For the text-containing cell, return its midpoint in (X, Y) coordinate format. 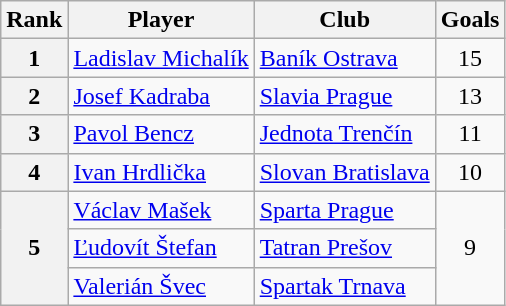
Goals (470, 20)
Jednota Trenčín (344, 134)
Player (161, 20)
13 (470, 96)
Josef Kadraba (161, 96)
9 (470, 248)
Václav Mašek (161, 210)
2 (34, 96)
Spartak Trnava (344, 286)
Sparta Prague (344, 210)
Ivan Hrdlička (161, 172)
5 (34, 248)
Tatran Prešov (344, 248)
Baník Ostrava (344, 58)
Slavia Prague (344, 96)
15 (470, 58)
Club (344, 20)
4 (34, 172)
3 (34, 134)
Ľudovít Štefan (161, 248)
1 (34, 58)
11 (470, 134)
Ladislav Michalík (161, 58)
10 (470, 172)
Pavol Bencz (161, 134)
Valerián Švec (161, 286)
Slovan Bratislava (344, 172)
Rank (34, 20)
